Pinpoint the cell where the given text exists, returning its (X, Y) midpoint coordinate. 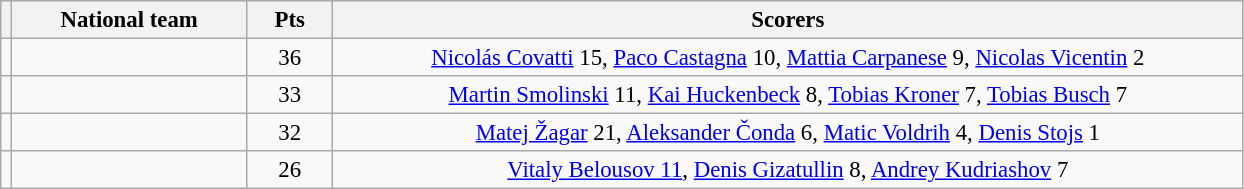
Nicolás Covatti 15, Paco Castagna 10, Mattia Carpanese 9, Nicolas Vicentin 2 (788, 58)
Martin Smolinski 11, Kai Huckenbeck 8, Tobias Kroner 7, Tobias Busch 7 (788, 95)
Matej Žagar 21, Aleksander Čonda 6, Matic Voldrih 4, Denis Stojs 1 (788, 133)
Pts (290, 20)
Scorers (788, 20)
Vitaly Belousov 11, Denis Gizatullin 8, Andrey Kudriashov 7 (788, 170)
32 (290, 133)
26 (290, 170)
National team (129, 20)
36 (290, 58)
33 (290, 95)
